Return the (x, y) coordinate for the center point of the cell that contains the specified text.  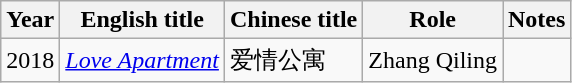
Zhang Qiling (433, 60)
Love Apartment (142, 60)
Role (433, 20)
Notes (536, 20)
English title (142, 20)
Year (30, 20)
爱情公寓 (293, 60)
Chinese title (293, 20)
2018 (30, 60)
